Provide the (X, Y) coordinate of the cell's center where the given text is located.  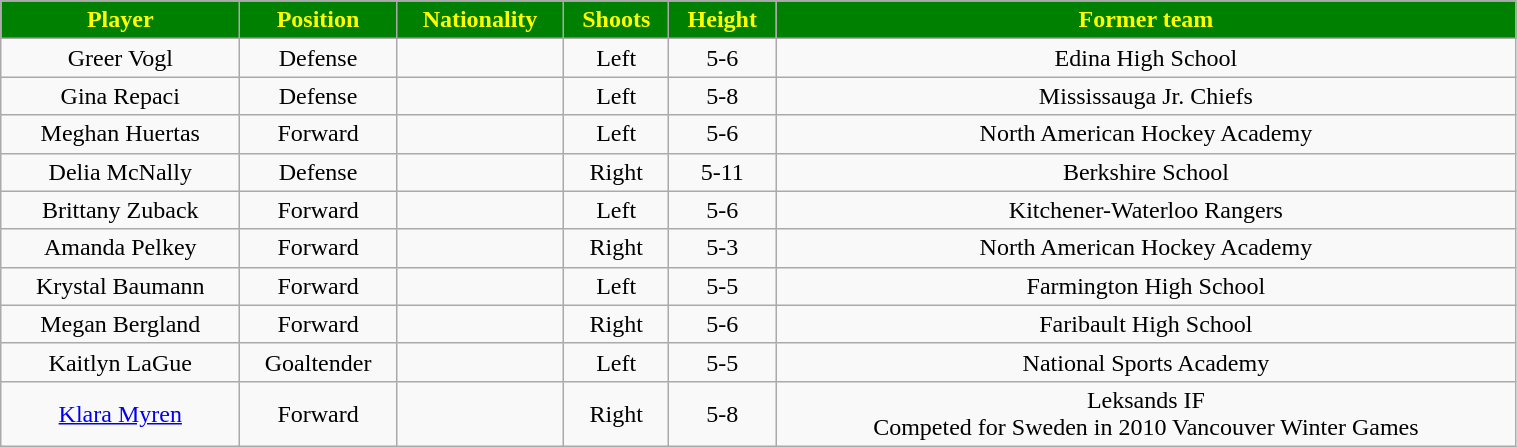
Player (120, 20)
Mississauga Jr. Chiefs (1146, 96)
Shoots (616, 20)
Meghan Huertas (120, 134)
5-3 (722, 248)
Nationality (480, 20)
Position (318, 20)
Farmington High School (1146, 286)
5-11 (722, 172)
Kitchener-Waterloo Rangers (1146, 210)
Berkshire School (1146, 172)
Goaltender (318, 362)
Amanda Pelkey (120, 248)
Greer Vogl (120, 58)
Gina Repaci (120, 96)
Height (722, 20)
National Sports Academy (1146, 362)
Kaitlyn LaGue (120, 362)
Leksands IFCompeted for Sweden in 2010 Vancouver Winter Games (1146, 414)
Edina High School (1146, 58)
Delia McNally (120, 172)
Megan Bergland (120, 324)
Faribault High School (1146, 324)
Brittany Zuback (120, 210)
Krystal Baumann (120, 286)
Klara Myren (120, 414)
Former team (1146, 20)
